Search for the cell housing the specified text and yield its [X, Y] center coordinate. 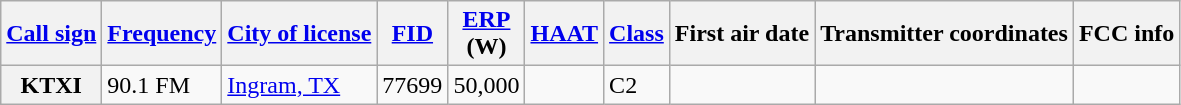
C2 [637, 85]
ERP(W) [486, 34]
Class [637, 34]
FID [412, 34]
City of license [300, 34]
HAAT [564, 34]
50,000 [486, 85]
77699 [412, 85]
90.1 FM [162, 85]
FCC info [1126, 34]
Transmitter coordinates [944, 34]
Ingram, TX [300, 85]
KTXI [52, 85]
Frequency [162, 34]
First air date [742, 34]
Call sign [52, 34]
